Search for the cell housing the specified text and yield its (x, y) center coordinate. 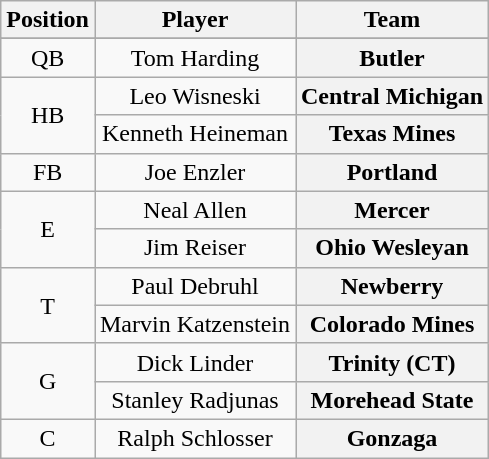
Ralph Schlosser (194, 438)
Trinity (CT) (392, 362)
Marvin Katzenstein (194, 324)
Leo Wisneski (194, 96)
T (48, 305)
Texas Mines (392, 134)
Mercer (392, 210)
Neal Allen (194, 210)
Kenneth Heineman (194, 134)
Ohio Wesleyan (392, 248)
Player (194, 20)
Tom Harding (194, 58)
C (48, 438)
Team (392, 20)
Portland (392, 172)
QB (48, 58)
Dick Linder (194, 362)
Morehead State (392, 400)
Jim Reiser (194, 248)
Stanley Radjunas (194, 400)
Colorado Mines (392, 324)
Newberry (392, 286)
Gonzaga (392, 438)
HB (48, 115)
Position (48, 20)
Butler (392, 58)
G (48, 381)
Paul Debruhl (194, 286)
Joe Enzler (194, 172)
Central Michigan (392, 96)
FB (48, 172)
E (48, 229)
